Find where the given text appears and provide that cell's center as (x, y) coordinate. 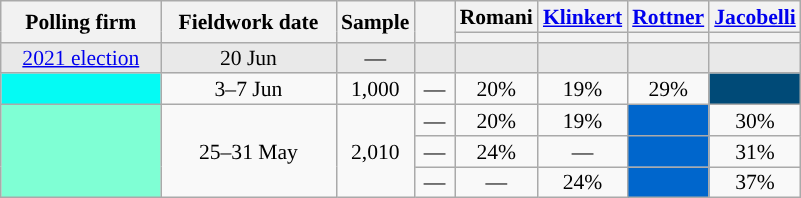
Klinkert (582, 16)
3–7 Jun (248, 90)
1,000 (375, 90)
Rottner (668, 16)
Polling firm (81, 22)
Sample (375, 22)
Romani (496, 16)
2,010 (375, 152)
31% (755, 152)
29% (668, 90)
20 Jun (248, 58)
25–31 May (248, 152)
37% (755, 182)
Jacobelli (755, 16)
Fieldwork date (248, 22)
30% (755, 120)
2021 election (81, 58)
